Pinpoint the cell where the given text exists, returning its (X, Y) midpoint coordinate. 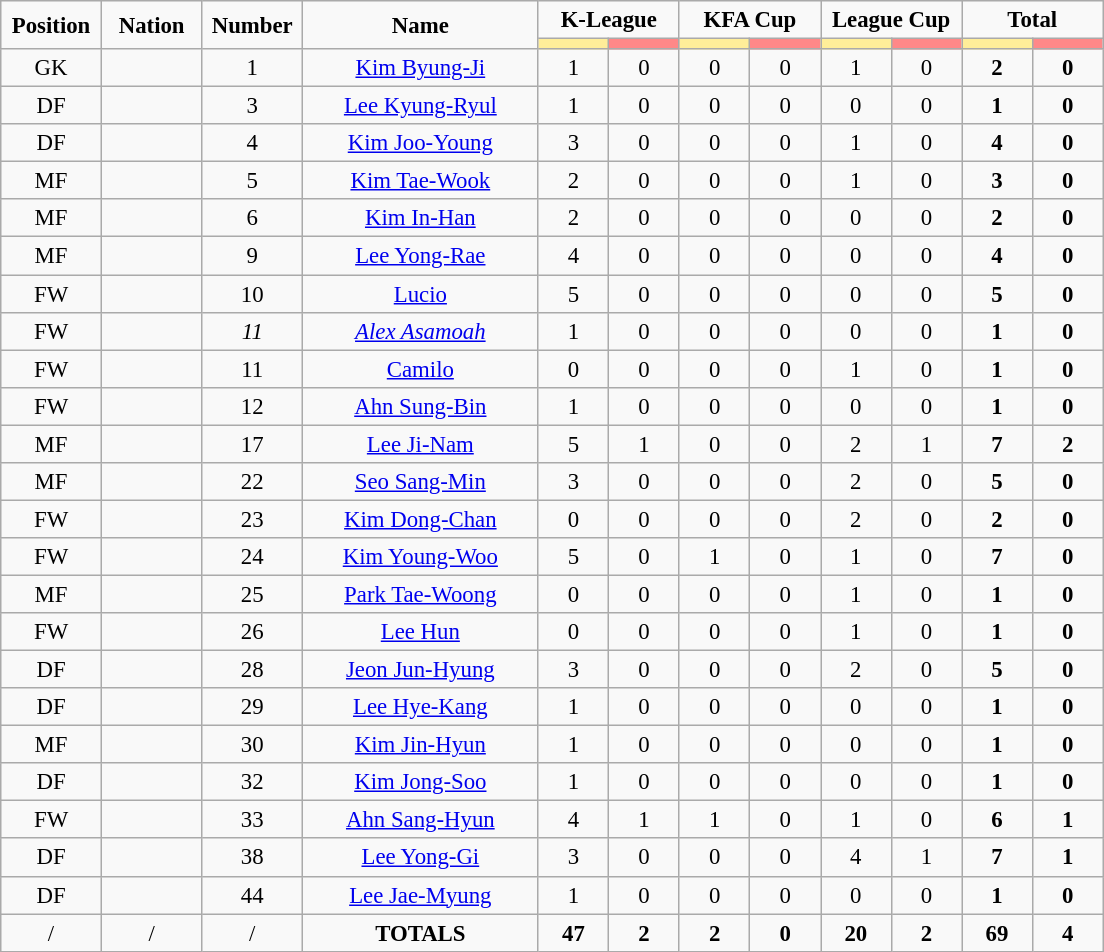
Name (421, 25)
Kim Dong-Chan (421, 519)
33 (252, 820)
Kim Young-Woo (421, 557)
Lee Yong-Gi (421, 858)
69 (998, 933)
44 (252, 895)
Seo Sang-Min (421, 482)
20 (856, 933)
Kim Jin-Hyun (421, 745)
22 (252, 482)
Kim Jong-Soo (421, 782)
25 (252, 594)
Lucio (421, 294)
Kim Joo-Young (421, 143)
Number (252, 25)
K-League (608, 20)
Lee Kyung-Ryul (421, 106)
League Cup (890, 20)
Kim In-Han (421, 219)
Position (52, 25)
Lee Hye-Kang (421, 707)
Nation (152, 25)
KFA Cup (750, 20)
17 (252, 444)
Ahn Sung-Bin (421, 406)
23 (252, 519)
38 (252, 858)
26 (252, 632)
Ahn Sang-Hyun (421, 820)
30 (252, 745)
47 (574, 933)
10 (252, 294)
Lee Jae-Myung (421, 895)
Lee Ji-Nam (421, 444)
Camilo (421, 369)
29 (252, 707)
28 (252, 670)
GK (52, 68)
Total (1032, 20)
9 (252, 256)
Alex Asamoah (421, 331)
Lee Hun (421, 632)
Park Tae-Woong (421, 594)
Lee Yong-Rae (421, 256)
Jeon Jun-Hyung (421, 670)
12 (252, 406)
32 (252, 782)
Kim Tae-Wook (421, 181)
Kim Byung-Ji (421, 68)
24 (252, 557)
TOTALS (421, 933)
